Provide the [X, Y] coordinate of the cell's center where the given text is located.  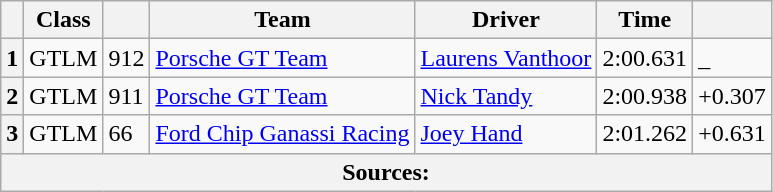
2:01.262 [645, 134]
Team [282, 20]
2 [12, 96]
2:00.631 [645, 58]
Time [645, 20]
1 [12, 58]
+0.307 [732, 96]
Laurens Vanthoor [506, 58]
Class [64, 20]
Driver [506, 20]
Joey Hand [506, 134]
Nick Tandy [506, 96]
911 [126, 96]
2:00.938 [645, 96]
3 [12, 134]
66 [126, 134]
+0.631 [732, 134]
Sources: [386, 172]
912 [126, 58]
Ford Chip Ganassi Racing [282, 134]
_ [732, 58]
